Output the (X, Y) coordinate of the center of the cell containing the given text.  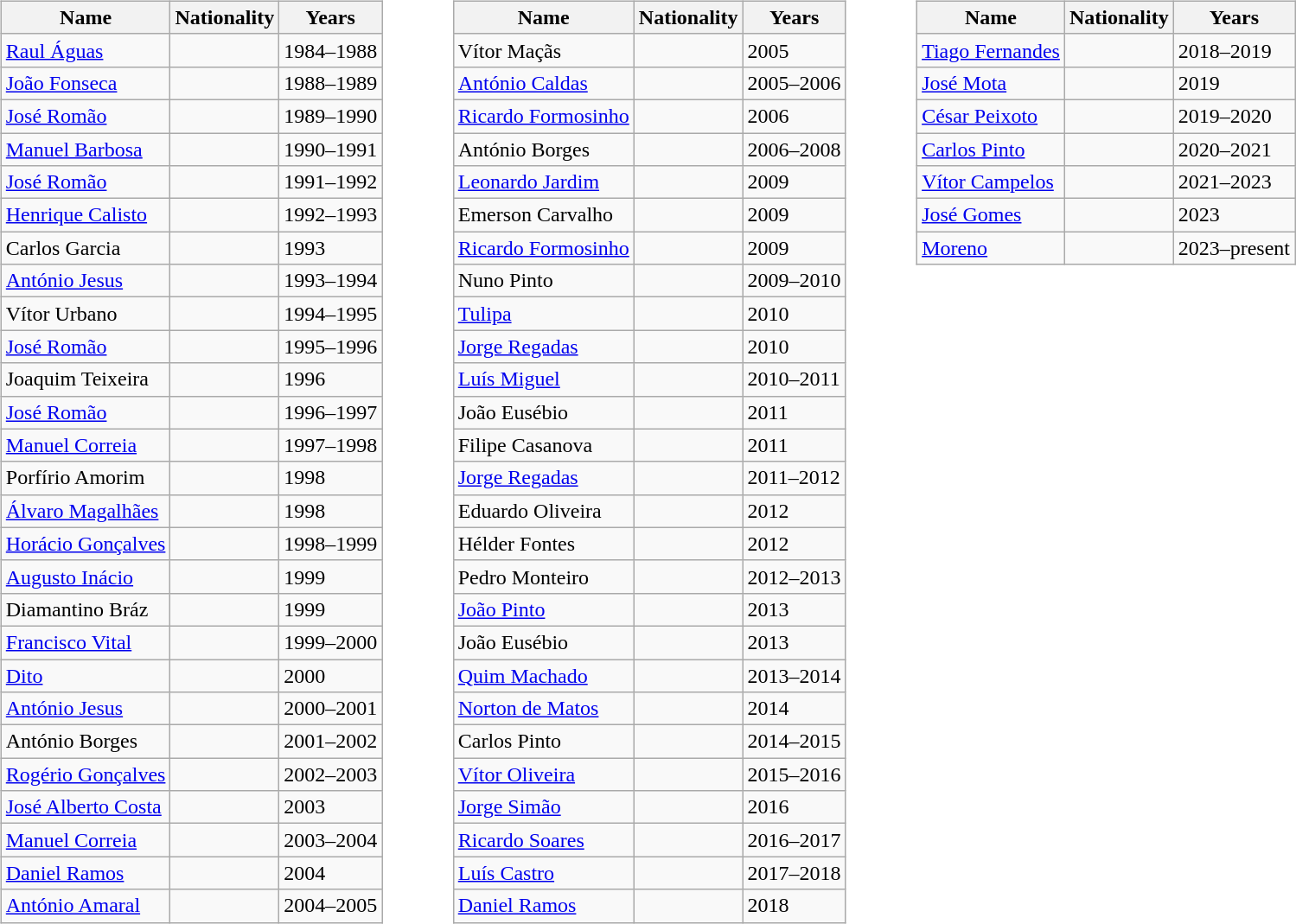
2002–2003 (330, 774)
Horácio Gonçalves (86, 544)
Francisco Vital (86, 642)
Augusto Inácio (86, 577)
1989–1990 (330, 116)
Manuel Barbosa (86, 150)
2004–2005 (330, 906)
Raul Águas (86, 50)
1993 (330, 248)
Luís Miguel (543, 379)
Leonardo Jardim (543, 182)
2013–2014 (794, 675)
1990–1991 (330, 150)
António Amaral (86, 906)
Vítor Campelos (991, 182)
Nuno Pinto (543, 281)
Pedro Monteiro (543, 577)
1998–1999 (330, 544)
1996–1997 (330, 412)
Joaquim Teixeira (86, 379)
2023–present (1234, 248)
António Caldas (543, 83)
2000 (330, 675)
2004 (330, 873)
2006–2008 (794, 150)
1993–1994 (330, 281)
2006 (794, 116)
2019–2020 (1234, 116)
2009–2010 (794, 281)
2011–2012 (794, 478)
2012–2013 (794, 577)
Diamantino Bráz (86, 609)
2015–2016 (794, 774)
2016 (794, 807)
2003–2004 (330, 840)
Luís Castro (543, 873)
2014–2015 (794, 742)
Emerson Carvalho (543, 215)
1988–1989 (330, 83)
José Mota (991, 83)
Eduardo Oliveira (543, 511)
2023 (1234, 215)
1984–1988 (330, 50)
1997–1998 (330, 445)
2016–2017 (794, 840)
2001–2002 (330, 742)
Álvaro Magalhães (86, 511)
Filipe Casanova (543, 445)
Carlos Garcia (86, 248)
Jorge Simão (543, 807)
1996 (330, 379)
Rogério Gonçalves (86, 774)
Ricardo Soares (543, 840)
1991–1992 (330, 182)
Porfírio Amorim (86, 478)
2014 (794, 709)
2017–2018 (794, 873)
2020–2021 (1234, 150)
2005–2006 (794, 83)
2005 (794, 50)
1994–1995 (330, 314)
1995–1996 (330, 347)
Dito (86, 675)
João Pinto (543, 609)
2018 (794, 906)
Norton de Matos (543, 709)
2000–2001 (330, 709)
Quim Machado (543, 675)
1999–2000 (330, 642)
Vítor Maçãs (543, 50)
2010–2011 (794, 379)
Hélder Fontes (543, 544)
José Alberto Costa (86, 807)
César Peixoto (991, 116)
2018–2019 (1234, 50)
João Fonseca (86, 83)
2003 (330, 807)
José Gomes (991, 215)
Tiago Fernandes (991, 50)
Vítor Urbano (86, 314)
2019 (1234, 83)
2021–2023 (1234, 182)
Moreno (991, 248)
Tulipa (543, 314)
1992–1993 (330, 215)
Vítor Oliveira (543, 774)
Henrique Calisto (86, 215)
